Return the (x, y) coordinate for the center point of the cell that contains the specified text.  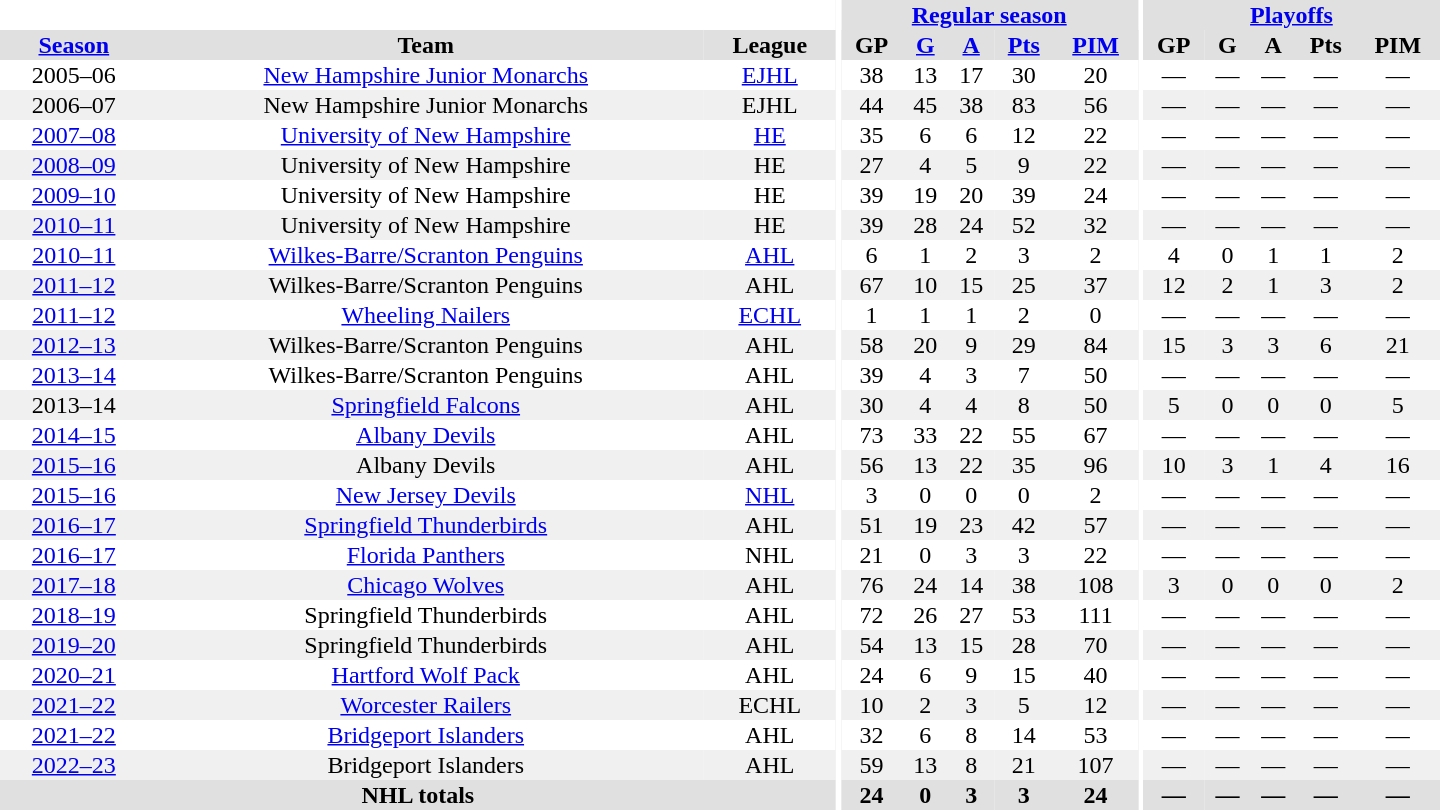
2012–13 (74, 345)
45 (925, 105)
108 (1095, 585)
44 (872, 105)
7 (1024, 375)
2006–07 (74, 105)
40 (1095, 675)
2017–18 (74, 585)
25 (1024, 285)
23 (971, 525)
58 (872, 345)
57 (1095, 525)
League (770, 45)
51 (872, 525)
2019–20 (74, 645)
55 (1024, 435)
2007–08 (74, 135)
33 (925, 435)
NHL totals (418, 795)
111 (1095, 615)
59 (872, 765)
Team (426, 45)
2022–23 (74, 765)
54 (872, 645)
26 (925, 615)
29 (1024, 345)
Florida Panthers (426, 555)
Hartford Wolf Pack (426, 675)
2008–09 (74, 165)
Worcester Railers (426, 705)
Playoffs (1292, 15)
37 (1095, 285)
42 (1024, 525)
107 (1095, 765)
17 (971, 75)
Springfield Falcons (426, 405)
Season (74, 45)
73 (872, 435)
96 (1095, 465)
83 (1024, 105)
72 (872, 615)
2009–10 (74, 195)
16 (1398, 465)
52 (1024, 225)
2018–19 (74, 615)
2014–15 (74, 435)
70 (1095, 645)
Wheeling Nailers (426, 315)
Regular season (990, 15)
76 (872, 585)
New Jersey Devils (426, 495)
Chicago Wolves (426, 585)
2005–06 (74, 75)
2020–21 (74, 675)
84 (1095, 345)
